Locate the cell with the specified text and output its [x, y] center coordinate. 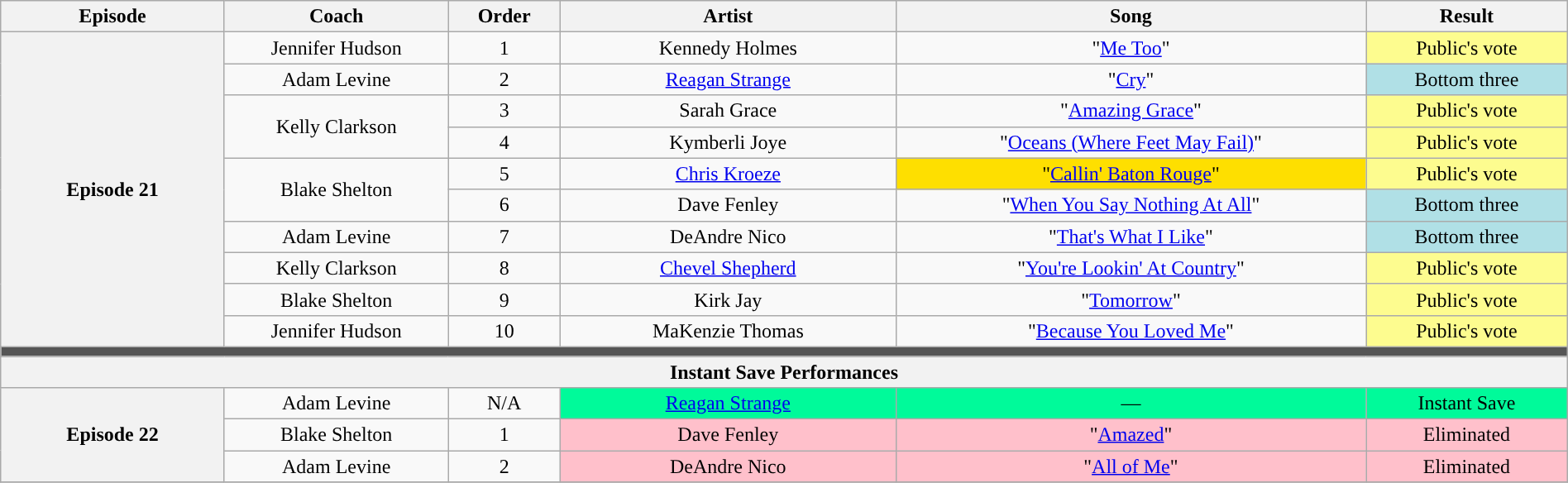
"Oceans (Where Feet May Fail)" [1131, 142]
N/A [504, 404]
"Amazing Grace" [1131, 111]
Chevel Shepherd [728, 268]
"Amazed" [1131, 435]
"Tomorrow" [1131, 299]
Kymberli Joye [728, 142]
6 [504, 205]
MaKenzie Thomas [728, 331]
Chris Kroeze [728, 174]
Artist [728, 17]
Kirk Jay [728, 299]
"Me Too" [1131, 48]
4 [504, 142]
"Because You Loved Me" [1131, 331]
"Cry" [1131, 79]
5 [504, 174]
"You're Lookin' At Country" [1131, 268]
Instant Save Performances [784, 371]
Instant Save [1467, 404]
9 [504, 299]
7 [504, 237]
Result [1467, 17]
Song [1131, 17]
Coach [336, 17]
"All of Me" [1131, 466]
Episode [112, 17]
Kennedy Holmes [728, 48]
"When You Say Nothing At All" [1131, 205]
Order [504, 17]
Episode 22 [112, 435]
10 [504, 331]
Episode 21 [112, 190]
8 [504, 268]
Sarah Grace [728, 111]
— [1131, 404]
"That's What I Like" [1131, 237]
3 [504, 111]
"Callin' Baton Rouge" [1131, 174]
